Output the [x, y] coordinate of the center of the cell containing the given text.  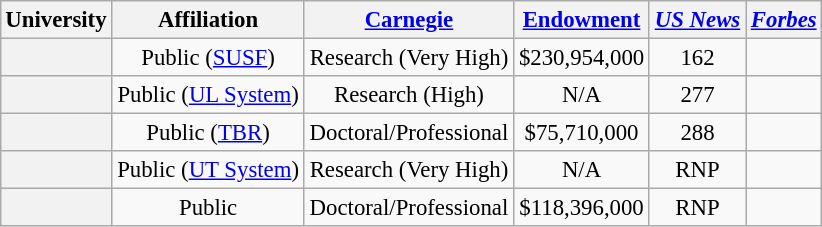
162 [697, 58]
Affiliation [208, 20]
Public (UT System) [208, 170]
Endowment [582, 20]
Public (UL System) [208, 95]
Public (SUSF) [208, 58]
Carnegie [408, 20]
Forbes [784, 20]
$118,396,000 [582, 208]
$75,710,000 [582, 133]
277 [697, 95]
$230,954,000 [582, 58]
Research (High) [408, 95]
US News [697, 20]
Public (TBR) [208, 133]
288 [697, 133]
Public [208, 208]
University [56, 20]
